Return the [X, Y] coordinate for the center point of the cell that contains the specified text.  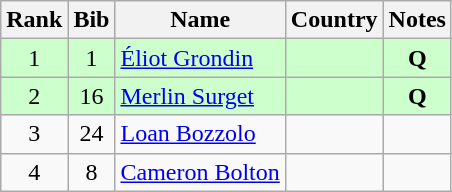
Bib [92, 20]
Cameron Bolton [200, 172]
Merlin Surget [200, 96]
4 [34, 172]
Name [200, 20]
Rank [34, 20]
8 [92, 172]
16 [92, 96]
3 [34, 134]
24 [92, 134]
Loan Bozzolo [200, 134]
Éliot Grondin [200, 58]
2 [34, 96]
Country [334, 20]
Notes [417, 20]
